Extract the [X, Y] coordinate from the center of the cell holding the provided text.  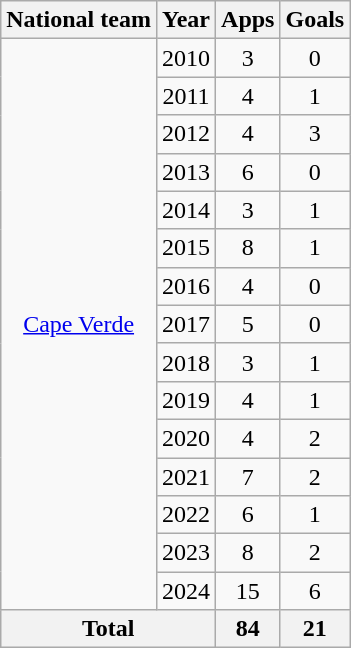
Total [108, 629]
15 [248, 591]
2016 [186, 286]
Cape Verde [79, 324]
2017 [186, 324]
2019 [186, 400]
Year [186, 20]
21 [315, 629]
Apps [248, 20]
Goals [315, 20]
2020 [186, 438]
2012 [186, 134]
2014 [186, 210]
2023 [186, 553]
2018 [186, 362]
2010 [186, 58]
5 [248, 324]
2011 [186, 96]
2022 [186, 515]
7 [248, 477]
2013 [186, 172]
2021 [186, 477]
2015 [186, 248]
84 [248, 629]
National team [79, 20]
2024 [186, 591]
